Capture the cell that displays the provided text and extract its [x, y] central coordinate. 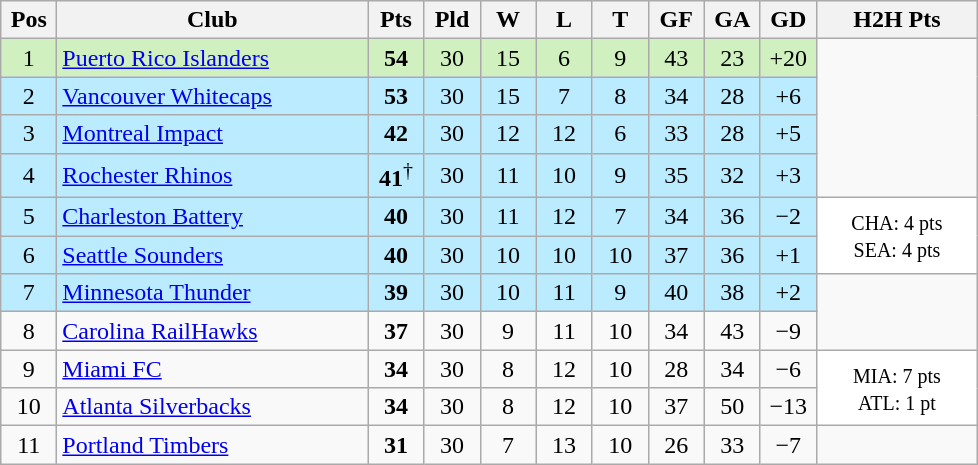
Miami FC [212, 369]
+5 [788, 134]
+3 [788, 176]
50 [732, 407]
W [508, 20]
+6 [788, 96]
Pts [396, 20]
+1 [788, 255]
Charleston Battery [212, 217]
32 [732, 176]
Vancouver Whitecaps [212, 96]
−9 [788, 331]
4 [29, 176]
26 [676, 445]
54 [396, 58]
5 [29, 217]
GF [676, 20]
L [564, 20]
−2 [788, 217]
+2 [788, 293]
GA [732, 20]
1 [29, 58]
31 [396, 445]
23 [732, 58]
2 [29, 96]
Seattle Sounders [212, 255]
−6 [788, 369]
3 [29, 134]
CHA: 4 ptsSEA: 4 pts [896, 236]
T [620, 20]
Montreal Impact [212, 134]
MIA: 7 ptsATL: 1 pt [896, 388]
Minnesota Thunder [212, 293]
GD [788, 20]
Puerto Rico Islanders [212, 58]
42 [396, 134]
38 [732, 293]
H2H Pts [896, 20]
41† [396, 176]
35 [676, 176]
39 [396, 293]
Club [212, 20]
Rochester Rhinos [212, 176]
Portland Timbers [212, 445]
+20 [788, 58]
13 [564, 445]
Atlanta Silverbacks [212, 407]
−13 [788, 407]
−7 [788, 445]
Pos [29, 20]
Carolina RailHawks [212, 331]
Pld [452, 20]
53 [396, 96]
